Pinpoint the cell where the given text exists, returning its (x, y) midpoint coordinate. 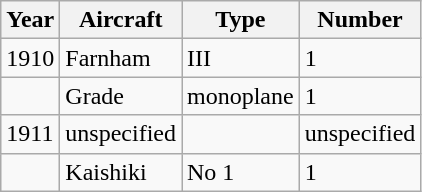
No 1 (241, 172)
1910 (30, 58)
Aircraft (121, 20)
Farnham (121, 58)
monoplane (241, 96)
Type (241, 20)
Grade (121, 96)
Year (30, 20)
1911 (30, 134)
III (241, 58)
Number (360, 20)
Kaishiki (121, 172)
